Detect which cell encompasses the target text, then output its [x, y] center coordinate. 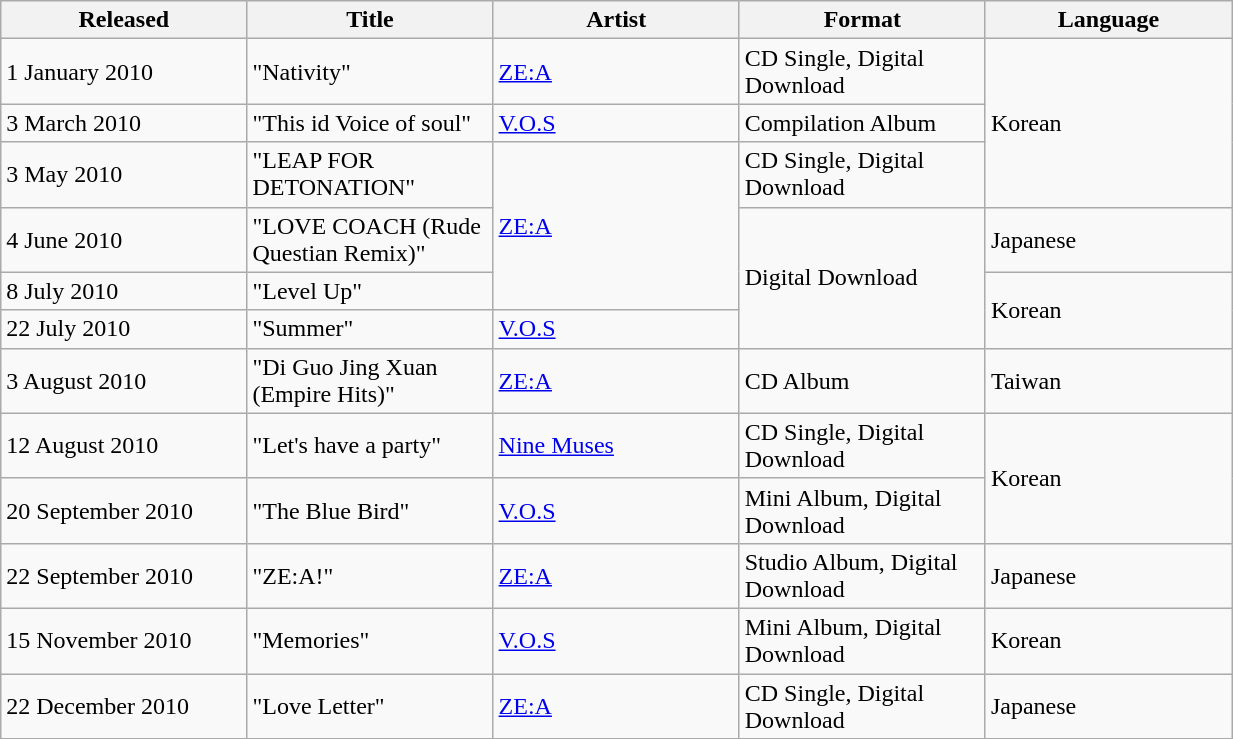
Language [1108, 20]
Taiwan [1108, 380]
1 January 2010 [124, 72]
"ZE:A!" [370, 576]
3 August 2010 [124, 380]
22 July 2010 [124, 329]
"Level Up" [370, 291]
"LOVE COACH (Rude Questian Remix)" [370, 240]
3 March 2010 [124, 123]
"This id Voice of soul" [370, 123]
Digital Download [862, 278]
Studio Album, Digital Download [862, 576]
Title [370, 20]
"Di Guo Jing Xuan (Empire Hits)" [370, 380]
8 July 2010 [124, 291]
"Summer" [370, 329]
20 September 2010 [124, 510]
"Nativity" [370, 72]
"Memories" [370, 640]
"The Blue Bird" [370, 510]
15 November 2010 [124, 640]
"Let's have a party" [370, 446]
12 August 2010 [124, 446]
"LEAP FOR DETONATION" [370, 174]
Format [862, 20]
Released [124, 20]
3 May 2010 [124, 174]
CD Album [862, 380]
4 June 2010 [124, 240]
Artist [616, 20]
"Love Letter" [370, 706]
22 September 2010 [124, 576]
Compilation Album [862, 123]
Nine Muses [616, 446]
22 December 2010 [124, 706]
